Detect which cell encompasses the target text, then output its (X, Y) center coordinate. 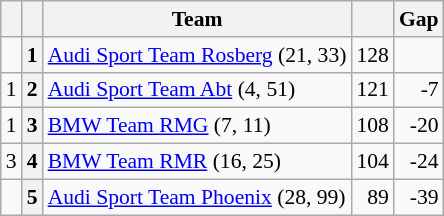
104 (372, 162)
-20 (419, 126)
108 (372, 126)
5 (32, 197)
BMW Team RMG (7, 11) (198, 126)
Audi Sport Team Abt (4, 51) (198, 90)
Audi Sport Team Phoenix (28, 99) (198, 197)
Audi Sport Team Rosberg (21, 33) (198, 55)
128 (372, 55)
-7 (419, 90)
-24 (419, 162)
2 (32, 90)
89 (372, 197)
-39 (419, 197)
Gap (419, 19)
Team (198, 19)
4 (32, 162)
BMW Team RMR (16, 25) (198, 162)
121 (372, 90)
